For the text-containing cell, return its midpoint in [x, y] coordinate format. 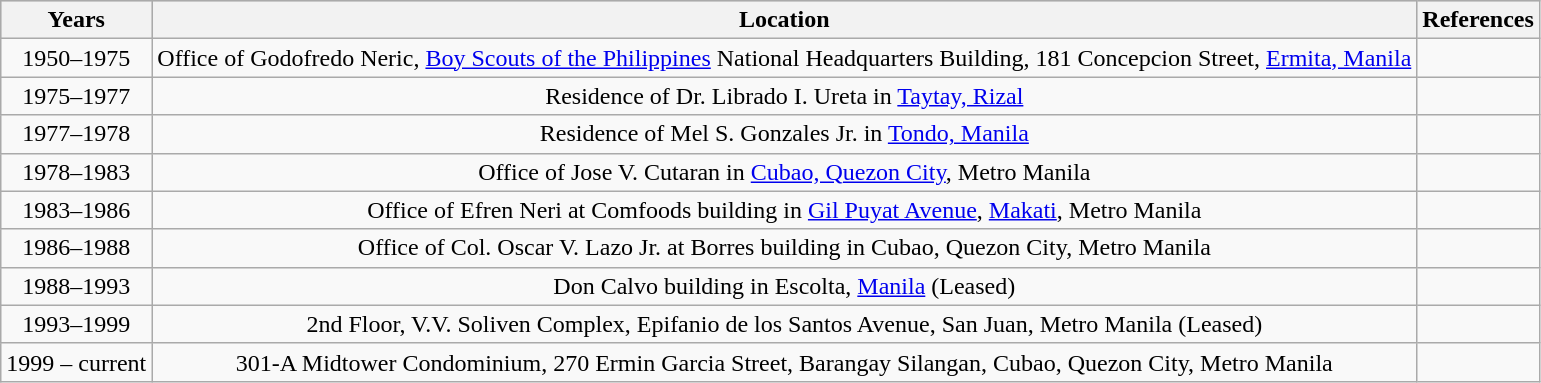
Residence of Dr. Librado I. Ureta in Taytay, Rizal [784, 96]
2nd Floor, V.V. Soliven Complex, Epifanio de los Santos Avenue, San Juan, Metro Manila (Leased) [784, 324]
1975–1977 [76, 96]
Years [76, 20]
1977–1978 [76, 134]
1983–1986 [76, 210]
Office of Godofredo Neric, Boy Scouts of the Philippines National Headquarters Building, 181 Concepcion Street, Ermita, Manila [784, 58]
1988–1993 [76, 286]
Don Calvo building in Escolta, Manila (Leased) [784, 286]
Residence of Mel S. Gonzales Jr. in Tondo, Manila [784, 134]
1978–1983 [76, 172]
301-A Midtower Condominium, 270 Ermin Garcia Street, Barangay Silangan, Cubao, Quezon City, Metro Manila [784, 362]
Office of Col. Oscar V. Lazo Jr. at Borres building in Cubao, Quezon City, Metro Manila [784, 248]
Office of Efren Neri at Comfoods building in Gil Puyat Avenue, Makati, Metro Manila [784, 210]
Office of Jose V. Cutaran in Cubao, Quezon City, Metro Manila [784, 172]
Location [784, 20]
References [1478, 20]
1999 – current [76, 362]
1986–1988 [76, 248]
1993–1999 [76, 324]
1950–1975 [76, 58]
